From the cell containing the given text, extract its center point as (X, Y) coordinate. 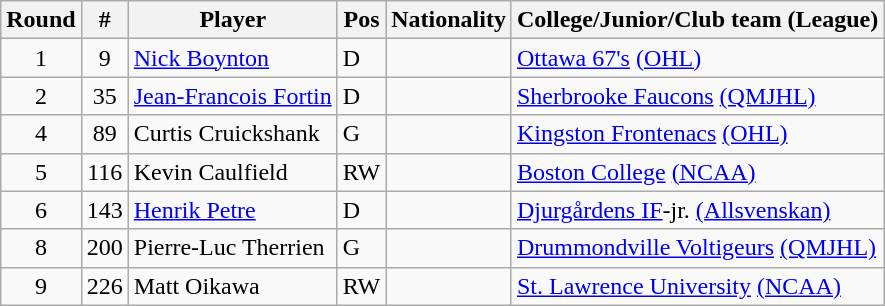
College/Junior/Club team (League) (697, 20)
Pos (361, 20)
Drummondville Voltigeurs (QMJHL) (697, 248)
226 (104, 286)
# (104, 20)
143 (104, 210)
1 (41, 58)
Jean-Francois Fortin (232, 96)
Sherbrooke Faucons (QMJHL) (697, 96)
8 (41, 248)
St. Lawrence University (NCAA) (697, 286)
Ottawa 67's (OHL) (697, 58)
Kingston Frontenacs (OHL) (697, 134)
Nationality (449, 20)
35 (104, 96)
200 (104, 248)
Kevin Caulfield (232, 172)
Pierre-Luc Therrien (232, 248)
2 (41, 96)
89 (104, 134)
4 (41, 134)
6 (41, 210)
Matt Oikawa (232, 286)
Djurgårdens IF-jr. (Allsvenskan) (697, 210)
Player (232, 20)
Henrik Petre (232, 210)
Round (41, 20)
116 (104, 172)
Nick Boynton (232, 58)
Curtis Cruickshank (232, 134)
5 (41, 172)
Boston College (NCAA) (697, 172)
